Search for the cell housing the specified text and yield its [x, y] center coordinate. 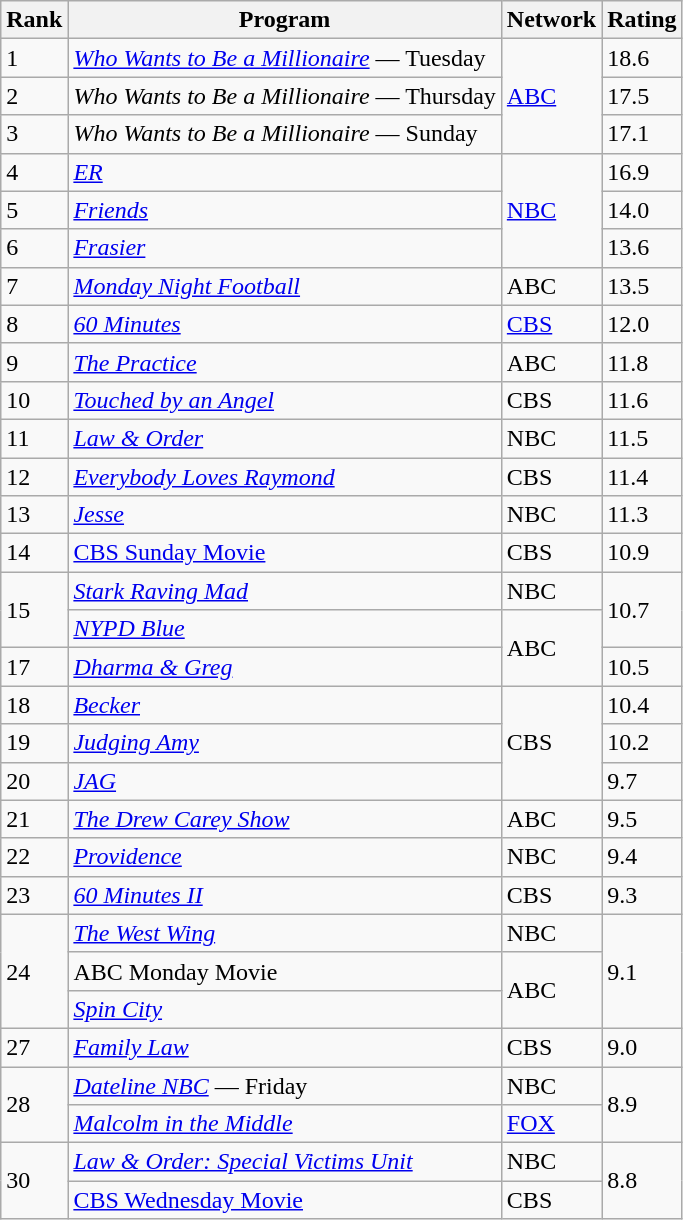
9 [34, 362]
ABC Monday Movie [284, 971]
12 [34, 477]
Rating [642, 20]
Jesse [284, 515]
Dateline NBC — Friday [284, 1085]
Frasier [284, 248]
14.0 [642, 210]
13.5 [642, 286]
Program [284, 20]
10 [34, 400]
8.8 [642, 1181]
13.6 [642, 248]
Friends [284, 210]
20 [34, 781]
6 [34, 248]
11.3 [642, 515]
18 [34, 705]
The Practice [284, 362]
1 [34, 58]
CBS Sunday Movie [284, 553]
17 [34, 667]
14 [34, 553]
Law & Order [284, 438]
10.4 [642, 705]
16.9 [642, 172]
5 [34, 210]
9.0 [642, 1047]
11.4 [642, 477]
9.1 [642, 971]
11.5 [642, 438]
Rank [34, 20]
24 [34, 971]
Dharma & Greg [284, 667]
8 [34, 324]
Monday Night Football [284, 286]
28 [34, 1104]
10.5 [642, 667]
Becker [284, 705]
9.7 [642, 781]
27 [34, 1047]
8.9 [642, 1104]
The West Wing [284, 933]
The Drew Carey Show [284, 819]
10.7 [642, 610]
30 [34, 1181]
10.9 [642, 553]
2 [34, 96]
11.6 [642, 400]
17.1 [642, 134]
21 [34, 819]
ER [284, 172]
4 [34, 172]
Touched by an Angel [284, 400]
Family Law [284, 1047]
7 [34, 286]
FOX [551, 1124]
17.5 [642, 96]
JAG [284, 781]
Everybody Loves Raymond [284, 477]
NYPD Blue [284, 629]
Malcolm in the Middle [284, 1124]
9.3 [642, 895]
11 [34, 438]
Network [551, 20]
Who Wants to Be a Millionaire — Thursday [284, 96]
18.6 [642, 58]
Judging Amy [284, 743]
3 [34, 134]
11.8 [642, 362]
9.4 [642, 857]
9.5 [642, 819]
10.2 [642, 743]
60 Minutes II [284, 895]
60 Minutes [284, 324]
CBS Wednesday Movie [284, 1200]
23 [34, 895]
Spin City [284, 1009]
22 [34, 857]
19 [34, 743]
13 [34, 515]
Stark Raving Mad [284, 591]
Who Wants to Be a Millionaire — Sunday [284, 134]
12.0 [642, 324]
15 [34, 610]
Who Wants to Be a Millionaire — Tuesday [284, 58]
Law & Order: Special Victims Unit [284, 1162]
Providence [284, 857]
